Return the [X, Y] coordinate for the center point of the cell that contains the specified text.  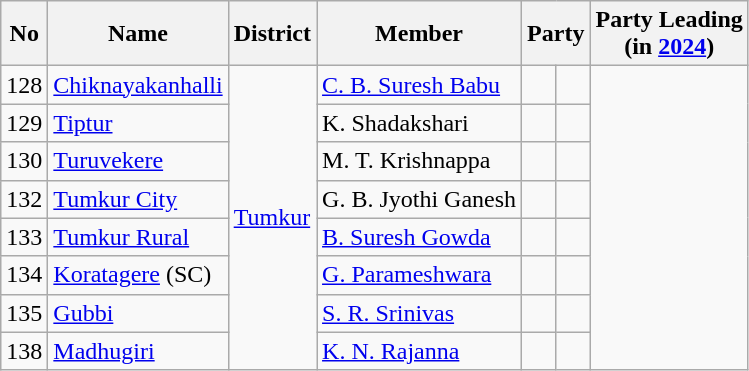
130 [24, 161]
District [272, 34]
Tumkur Rural [138, 237]
M. T. Krishnappa [420, 161]
C. B. Suresh Babu [420, 85]
135 [24, 313]
Name [138, 34]
G. Parameshwara [420, 275]
134 [24, 275]
132 [24, 199]
K. Shadakshari [420, 123]
128 [24, 85]
G. B. Jyothi Ganesh [420, 199]
Tumkur [272, 218]
Koratagere (SC) [138, 275]
Turuvekere [138, 161]
Gubbi [138, 313]
Tumkur City [138, 199]
S. R. Srinivas [420, 313]
Chiknayakanhalli [138, 85]
Member [420, 34]
K. N. Rajanna [420, 351]
Tiptur [138, 123]
Party [556, 34]
129 [24, 123]
Madhugiri [138, 351]
138 [24, 351]
133 [24, 237]
Party Leading(in 2024) [669, 34]
No [24, 34]
B. Suresh Gowda [420, 237]
